Search for the cell housing the specified text and yield its [X, Y] center coordinate. 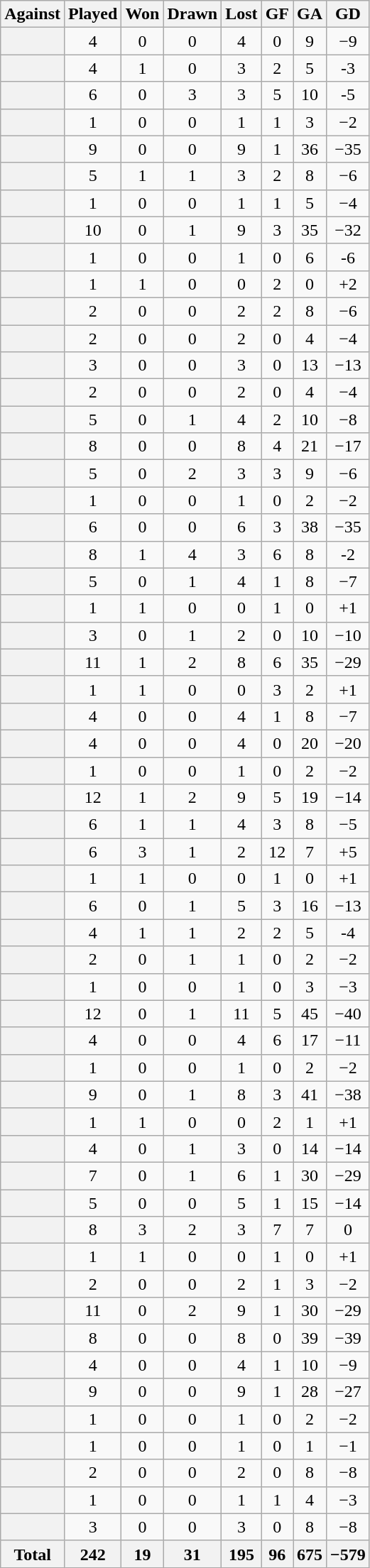
41 [310, 1095]
38 [310, 527]
20 [310, 743]
45 [310, 1014]
16 [310, 906]
36 [310, 149]
675 [310, 1554]
−11 [348, 1041]
+2 [348, 284]
-6 [348, 257]
17 [310, 1041]
GD [348, 14]
−17 [348, 446]
-4 [348, 933]
21 [310, 446]
Total [33, 1554]
14 [310, 1148]
GF [277, 14]
GA [310, 14]
−27 [348, 1392]
-5 [348, 95]
+5 [348, 852]
Won [142, 14]
−1 [348, 1446]
−579 [348, 1554]
31 [192, 1554]
-3 [348, 68]
−10 [348, 635]
−39 [348, 1338]
195 [241, 1554]
242 [92, 1554]
13 [310, 366]
39 [310, 1338]
−32 [348, 230]
−20 [348, 743]
Drawn [192, 14]
-2 [348, 554]
−5 [348, 825]
96 [277, 1554]
−38 [348, 1095]
Played [92, 14]
Against [33, 14]
28 [310, 1392]
Lost [241, 14]
−40 [348, 1014]
15 [310, 1203]
